Detect which cell encompasses the target text, then output its (X, Y) center coordinate. 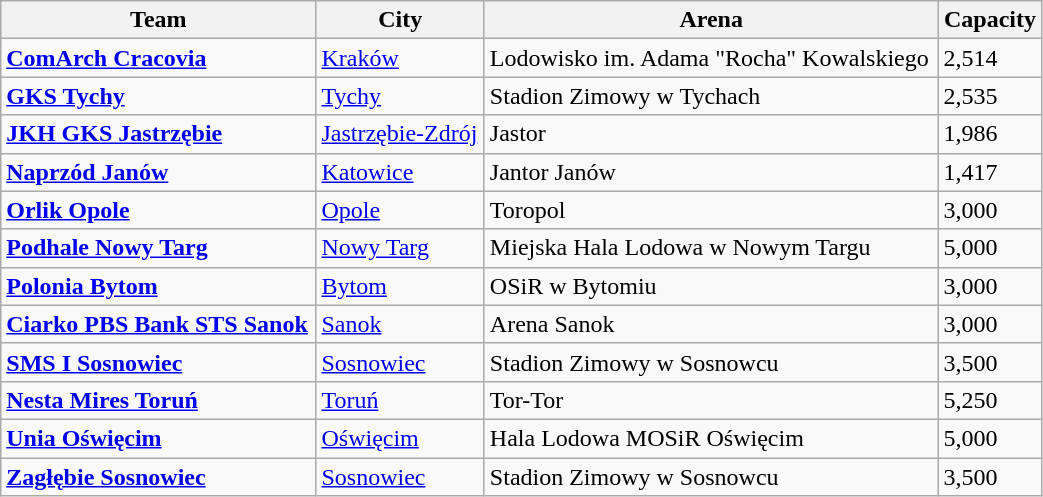
Zagłębie Sosnowiec (158, 477)
OSiR w Bytomiu (711, 286)
2,514 (990, 58)
Jastrzębie-Zdrój (400, 134)
Team (158, 20)
5,250 (990, 400)
Lodowisko im. Adama "Rocha" Kowalskiego (711, 58)
2,535 (990, 96)
Nowy Targ (400, 248)
Toruń (400, 400)
Jantor Janów (711, 172)
Hala Lodowa MOSiR Oświęcim (711, 438)
Jastor (711, 134)
JKH GKS Jastrzębie (158, 134)
Kraków (400, 58)
Nesta Mires Toruń (158, 400)
Sanok (400, 324)
Polonia Bytom (158, 286)
GKS Tychy (158, 96)
ComArch Cracovia (158, 58)
Unia Oświęcim (158, 438)
SMS I Sosnowiec (158, 362)
Katowice (400, 172)
City (400, 20)
Toropol (711, 210)
Tychy (400, 96)
Capacity (990, 20)
1,417 (990, 172)
Bytom (400, 286)
Orlik Opole (158, 210)
Oświęcim (400, 438)
Arena (711, 20)
1,986 (990, 134)
Podhale Nowy Targ (158, 248)
Naprzód Janów (158, 172)
Tor-Tor (711, 400)
Stadion Zimowy w Tychach (711, 96)
Ciarko PBS Bank STS Sanok (158, 324)
Opole (400, 210)
Miejska Hala Lodowa w Nowym Targu (711, 248)
Arena Sanok (711, 324)
